Locate the cell with the specified text and output its [X, Y] center coordinate. 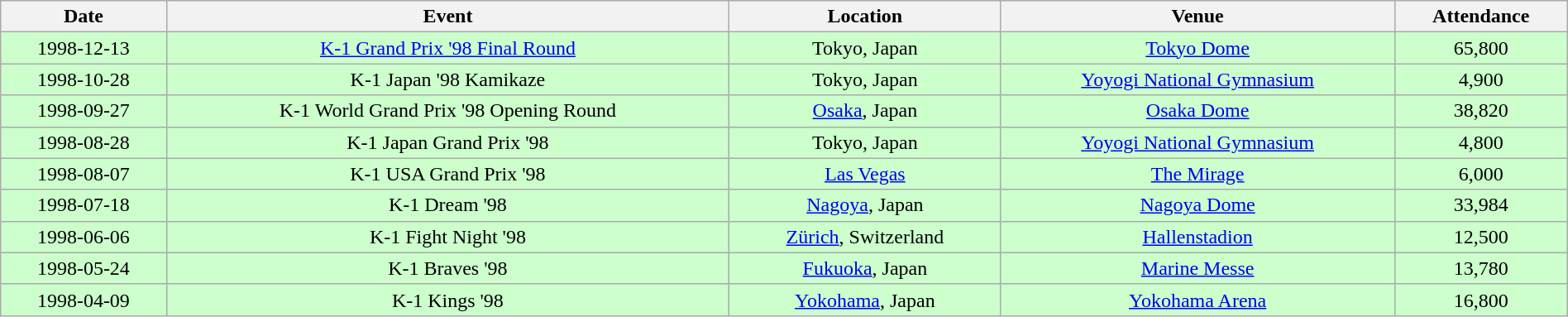
65,800 [1480, 48]
Venue [1198, 17]
1998-08-07 [84, 174]
4,900 [1480, 79]
12,500 [1480, 237]
38,820 [1480, 111]
Location [865, 17]
Las Vegas [865, 174]
Tokyo Dome [1198, 48]
Yokohama, Japan [865, 300]
K-1 Fight Night '98 [448, 237]
13,780 [1480, 268]
Yokohama Arena [1198, 300]
Zürich, Switzerland [865, 237]
Event [448, 17]
1998-10-28 [84, 79]
Date [84, 17]
Nagoya Dome [1198, 205]
K-1 Kings '98 [448, 300]
Osaka Dome [1198, 111]
K-1 Grand Prix '98 Final Round [448, 48]
1998-12-13 [84, 48]
K-1 Dream '98 [448, 205]
6,000 [1480, 174]
1998-04-09 [84, 300]
4,800 [1480, 142]
K-1 World Grand Prix '98 Opening Round [448, 111]
Marine Messe [1198, 268]
Hallenstadion [1198, 237]
K-1 Braves '98 [448, 268]
K-1 USA Grand Prix '98 [448, 174]
1998-07-18 [84, 205]
16,800 [1480, 300]
Nagoya, Japan [865, 205]
1998-06-06 [84, 237]
1998-09-27 [84, 111]
The Mirage [1198, 174]
K-1 Japan '98 Kamikaze [448, 79]
Attendance [1480, 17]
K-1 Japan Grand Prix '98 [448, 142]
1998-05-24 [84, 268]
Osaka, Japan [865, 111]
1998-08-28 [84, 142]
Fukuoka, Japan [865, 268]
33,984 [1480, 205]
